Find where the given text appears and provide that cell's center as (x, y) coordinate. 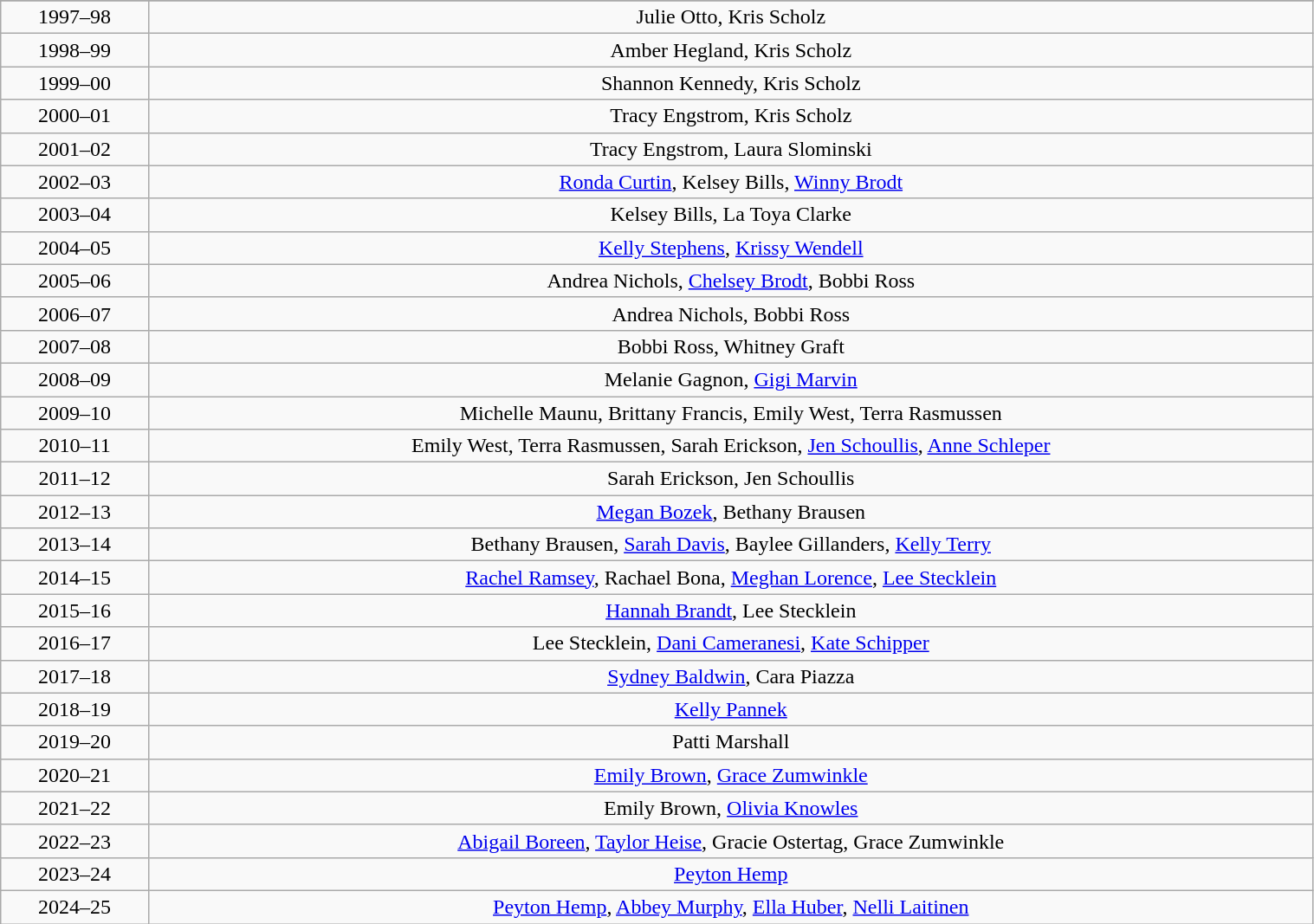
2016–17 (74, 643)
Abigail Boreen, Taylor Heise, Gracie Ostertag, Grace Zumwinkle (731, 841)
2013–14 (74, 545)
Shannon Kennedy, Kris Scholz (731, 83)
Michelle Maunu, Brittany Francis, Emily West, Terra Rasmussen (731, 413)
2021–22 (74, 808)
Patti Marshall (731, 742)
Rachel Ramsey, Rachael Bona, Meghan Lorence, Lee Stecklein (731, 578)
Lee Stecklein, Dani Cameranesi, Kate Schipper (731, 643)
Melanie Gagnon, Gigi Marvin (731, 379)
2019–20 (74, 742)
2001–02 (74, 149)
Ronda Curtin, Kelsey Bills, Winny Brodt (731, 182)
Emily West, Terra Rasmussen, Sarah Erickson, Jen Schoullis, Anne Schleper (731, 446)
2002–03 (74, 182)
2011–12 (74, 479)
2023–24 (74, 874)
2014–15 (74, 578)
2017–18 (74, 676)
2024–25 (74, 907)
Megan Bozek, Bethany Brausen (731, 512)
2006–07 (74, 313)
1999–00 (74, 83)
Tracy Engstrom, Laura Slominski (731, 149)
Emily Brown, Grace Zumwinkle (731, 775)
2015–16 (74, 611)
Hannah Brandt, Lee Stecklein (731, 611)
Bobbi Ross, Whitney Graft (731, 346)
Kelly Stephens, Krissy Wendell (731, 248)
2009–10 (74, 413)
2003–04 (74, 215)
Kelly Pannek (731, 709)
2000–01 (74, 116)
2018–19 (74, 709)
2008–09 (74, 379)
2010–11 (74, 446)
2012–13 (74, 512)
Kelsey Bills, La Toya Clarke (731, 215)
Tracy Engstrom, Kris Scholz (731, 116)
1998–99 (74, 50)
2005–06 (74, 281)
2022–23 (74, 841)
2020–21 (74, 775)
2007–08 (74, 346)
Andrea Nichols, Chelsey Brodt, Bobbi Ross (731, 281)
Bethany Brausen, Sarah Davis, Baylee Gillanders, Kelly Terry (731, 545)
Emily Brown, Olivia Knowles (731, 808)
Peyton Hemp (731, 874)
Julie Otto, Kris Scholz (731, 17)
Peyton Hemp, Abbey Murphy, Ella Huber, Nelli Laitinen (731, 907)
Sydney Baldwin, Cara Piazza (731, 676)
2004–05 (74, 248)
1997–98 (74, 17)
Andrea Nichols, Bobbi Ross (731, 313)
Sarah Erickson, Jen Schoullis (731, 479)
Amber Hegland, Kris Scholz (731, 50)
